Scan for the cell matching the given text and deliver its (X, Y) coordinate at center. 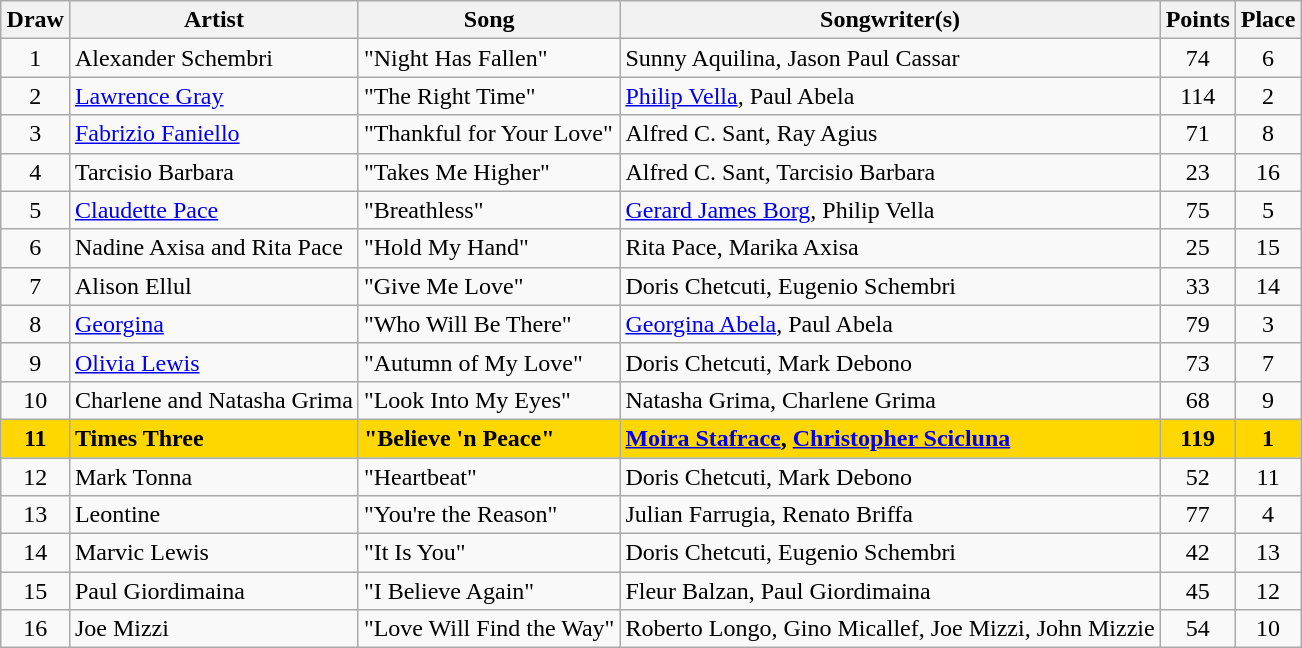
"Look Into My Eyes" (489, 400)
"Believe 'n Peace" (489, 438)
"Takes Me Higher" (489, 172)
Roberto Longo, Gino Micallef, Joe Mizzi, John Mizzie (890, 629)
Draw (35, 20)
Fabrizio Faniello (214, 134)
Points (1198, 20)
114 (1198, 96)
119 (1198, 438)
Leontine (214, 515)
Nadine Axisa and Rita Pace (214, 248)
25 (1198, 248)
71 (1198, 134)
"You're the Reason" (489, 515)
Mark Tonna (214, 477)
Charlene and Natasha Grima (214, 400)
Times Three (214, 438)
Rita Pace, Marika Axisa (890, 248)
79 (1198, 324)
"The Right Time" (489, 96)
Alfred C. Sant, Tarcisio Barbara (890, 172)
75 (1198, 210)
Gerard James Borg, Philip Vella (890, 210)
"Thankful for Your Love" (489, 134)
Paul Giordimaina (214, 591)
Alison Ellul (214, 286)
Claudette Pace (214, 210)
33 (1198, 286)
Tarcisio Barbara (214, 172)
Philip Vella, Paul Abela (890, 96)
68 (1198, 400)
Moira Stafrace, Christopher Scicluna (890, 438)
73 (1198, 362)
Georgina Abela, Paul Abela (890, 324)
"Heartbeat" (489, 477)
23 (1198, 172)
Julian Farrugia, Renato Briffa (890, 515)
Song (489, 20)
Natasha Grima, Charlene Grima (890, 400)
Lawrence Gray (214, 96)
"Hold My Hand" (489, 248)
45 (1198, 591)
Artist (214, 20)
Georgina (214, 324)
"Night Has Fallen" (489, 58)
Alexander Schembri (214, 58)
74 (1198, 58)
42 (1198, 553)
Place (1268, 20)
Songwriter(s) (890, 20)
"Who Will Be There" (489, 324)
"Autumn of My Love" (489, 362)
"Give Me Love" (489, 286)
"I Believe Again" (489, 591)
Olivia Lewis (214, 362)
"Breathless" (489, 210)
Fleur Balzan, Paul Giordimaina (890, 591)
"Love Will Find the Way" (489, 629)
"It Is You" (489, 553)
52 (1198, 477)
54 (1198, 629)
Joe Mizzi (214, 629)
Marvic Lewis (214, 553)
77 (1198, 515)
Alfred C. Sant, Ray Agius (890, 134)
Sunny Aquilina, Jason Paul Cassar (890, 58)
